Output the [x, y] coordinate of the center of the cell containing the given text.  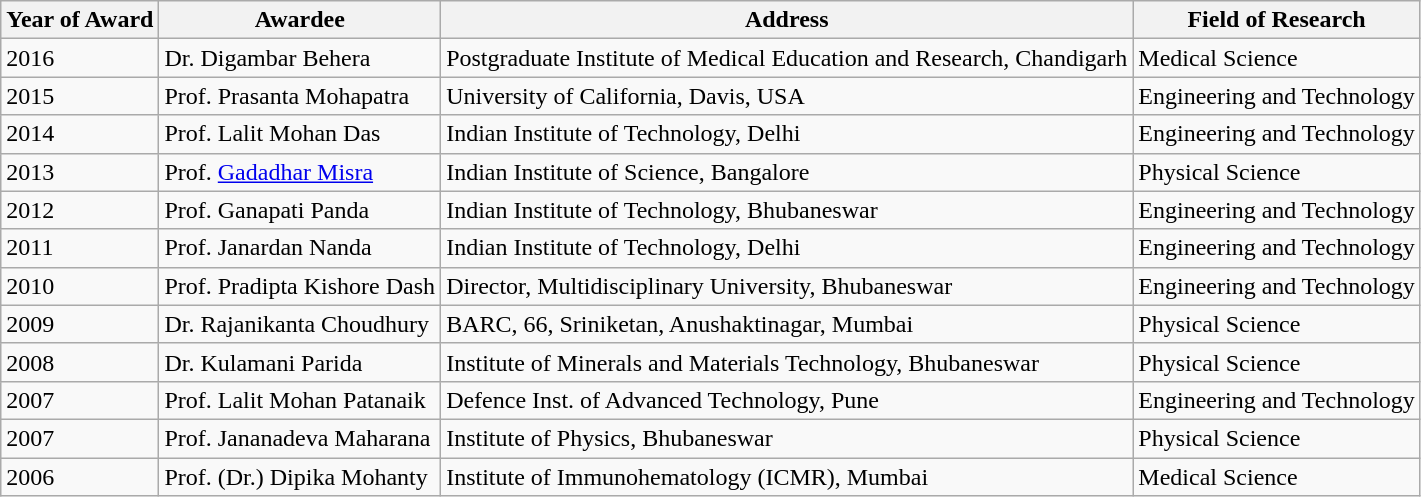
2011 [80, 248]
BARC, 66, Sriniketan, Anushaktinagar, Mumbai [787, 324]
Awardee [300, 20]
Prof. Lalit Mohan Patanaik [300, 400]
2006 [80, 477]
Prof. Gadadhar Misra [300, 172]
Prof. Ganapati Panda [300, 210]
Prof. Pradipta Kishore Dash [300, 286]
2014 [80, 134]
Institute of Immunohematology (ICMR), Mumbai [787, 477]
Dr. Rajanikanta Choudhury [300, 324]
2015 [80, 96]
2016 [80, 58]
Prof. (Dr.) Dipika Mohanty [300, 477]
University of California, Davis, USA [787, 96]
Prof. Prasanta Mohapatra [300, 96]
2010 [80, 286]
Director, Multidisciplinary University, Bhubaneswar [787, 286]
Defence Inst. of Advanced Technology, Pune [787, 400]
Indian Institute of Technology, Bhubaneswar [787, 210]
Prof. Jananadeva Maharana [300, 438]
Indian Institute of Science, Bangalore [787, 172]
2009 [80, 324]
2008 [80, 362]
Dr. Digambar Behera [300, 58]
Address [787, 20]
Institute of Minerals and Materials Technology, Bhubaneswar [787, 362]
Institute of Physics, Bhubaneswar [787, 438]
Prof. Janardan Nanda [300, 248]
Postgraduate Institute of Medical Education and Research, Chandigarh [787, 58]
2012 [80, 210]
Year of Award [80, 20]
2013 [80, 172]
Prof. Lalit Mohan Das [300, 134]
Field of Research [1277, 20]
Dr. Kulamani Parida [300, 362]
